From the cell containing the given text, extract its center point as (X, Y) coordinate. 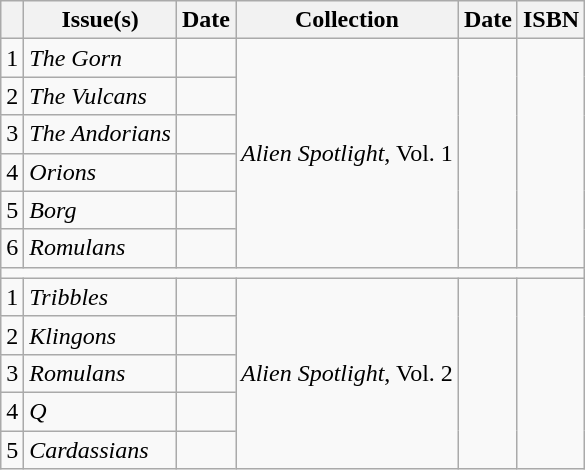
Orions (100, 172)
The Vulcans (100, 96)
Borg (100, 210)
6 (12, 248)
Alien Spotlight, Vol. 1 (348, 153)
Tribbles (100, 297)
Issue(s) (100, 20)
The Andorians (100, 134)
Collection (348, 20)
The Gorn (100, 58)
Alien Spotlight, Vol. 2 (348, 373)
ISBN (550, 20)
Q (100, 411)
Cardassians (100, 449)
Klingons (100, 335)
